Capture the cell that displays the provided text and extract its (x, y) central coordinate. 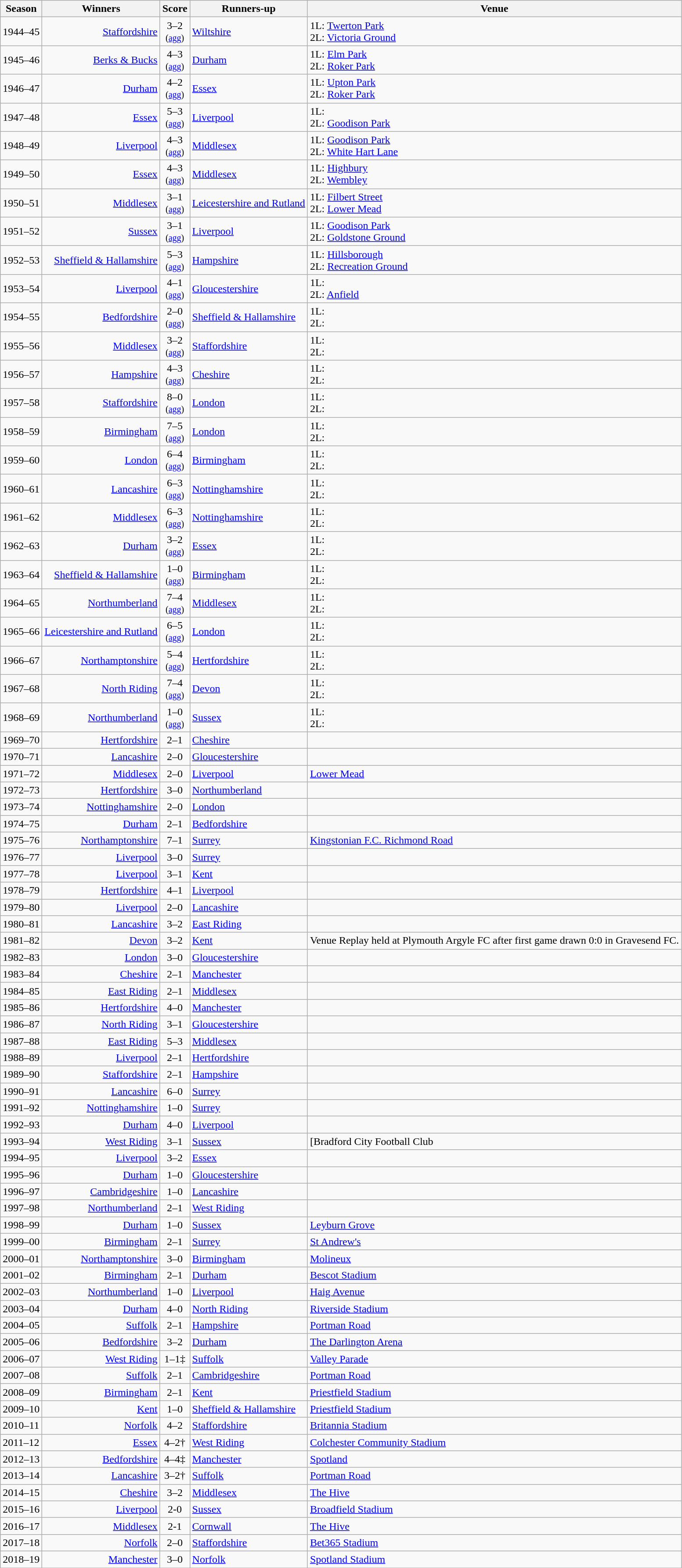
1991–92 (21, 1108)
2011–12 (21, 1442)
2002–03 (21, 1292)
3–2† (175, 1476)
1978–79 (21, 891)
2005–06 (21, 1342)
1951–52 (21, 231)
1L: Hillsborough2L: Recreation Ground (494, 260)
2008–09 (21, 1392)
1L: Goodison Park2L: Goldstone Ground (494, 231)
1968–69 (21, 717)
1962–63 (21, 546)
1988–89 (21, 1058)
1979–80 (21, 907)
Berks & Bucks (101, 60)
4–2(agg) (175, 89)
1982–83 (21, 957)
1990–91 (21, 1091)
2003–04 (21, 1309)
Colchester Community Stadium (494, 1442)
2007–08 (21, 1376)
1961–62 (21, 518)
Winners (101, 9)
Lower Mead (494, 774)
1957–58 (21, 403)
1998–99 (21, 1225)
Leyburn Grove (494, 1225)
1954–55 (21, 317)
2015–16 (21, 1509)
1997–98 (21, 1208)
1949–50 (21, 174)
6–4(agg) (175, 460)
Score (175, 9)
1974–75 (21, 824)
1–1‡ (175, 1359)
2-0 (175, 1509)
4–1(agg) (175, 288)
2013–14 (21, 1476)
1964–65 (21, 603)
Spotland Stadium (494, 1559)
1995–96 (21, 1175)
1953–54 (21, 288)
1L: Highbury2L: Wembley (494, 174)
1959–60 (21, 460)
1987–88 (21, 1041)
1L: Filbert Street2L: Lower Mead (494, 203)
1999–00 (21, 1242)
2006–07 (21, 1359)
4–4‡ (175, 1459)
1958–59 (21, 431)
2010–11 (21, 1426)
[Bradford City Football Club (494, 1141)
1L:2L: Anfield (494, 288)
2018–19 (21, 1559)
1972–73 (21, 790)
1994–95 (21, 1158)
2014–15 (21, 1492)
1969–70 (21, 740)
6–0 (175, 1091)
1996–97 (21, 1191)
2009–10 (21, 1409)
Venue Replay held at Plymouth Argyle FC after first game drawn 0:0 in Gravesend FC. (494, 941)
1963–64 (21, 575)
1L: Upton Park2L: Roker Park (494, 89)
8–0(agg) (175, 403)
5–4(agg) (175, 660)
1985–86 (21, 1007)
1976–77 (21, 857)
1970–71 (21, 757)
Broadfield Stadium (494, 1509)
2-1 (175, 1526)
2016–17 (21, 1526)
Riverside Stadium (494, 1309)
1977–78 (21, 874)
2017–18 (21, 1543)
Venue (494, 9)
1950–51 (21, 203)
Spotland (494, 1459)
Valley Parade (494, 1359)
Bescot Stadium (494, 1275)
1966–67 (21, 660)
1984–85 (21, 991)
1L: Goodison Park2L: White Hart Lane (494, 146)
1981–82 (21, 941)
1956–57 (21, 374)
St Andrew's (494, 1242)
1973–74 (21, 807)
1986–87 (21, 1024)
1944–45 (21, 32)
4–2 (175, 1426)
1992–93 (21, 1125)
Haig Avenue (494, 1292)
1983–84 (21, 974)
2000–01 (21, 1258)
Britannia Stadium (494, 1426)
1L:2L: Goodison Park (494, 117)
1993–94 (21, 1141)
1948–49 (21, 146)
1946–47 (21, 89)
1L: Twerton Park2L: Victoria Ground (494, 32)
5–3 (175, 1041)
1947–48 (21, 117)
6–5(agg) (175, 632)
4–1 (175, 891)
Bet365 Stadium (494, 1543)
Cornwall (249, 1526)
2001–02 (21, 1275)
1945–46 (21, 60)
1965–66 (21, 632)
The Darlington Arena (494, 1342)
7–5(agg) (175, 431)
2012–13 (21, 1459)
Runners-up (249, 9)
Wiltshire (249, 32)
1975–76 (21, 840)
1955–56 (21, 345)
1952–53 (21, 260)
1967–68 (21, 689)
7–1 (175, 840)
Molineux (494, 1258)
2004–05 (21, 1325)
1989–90 (21, 1075)
1980–81 (21, 924)
Season (21, 9)
Kingstonian F.C. Richmond Road (494, 840)
4–2† (175, 1442)
1L: Elm Park2L: Roker Park (494, 60)
1960–61 (21, 489)
1971–72 (21, 774)
2–0(agg) (175, 317)
